Detect which cell encompasses the target text, then output its (X, Y) center coordinate. 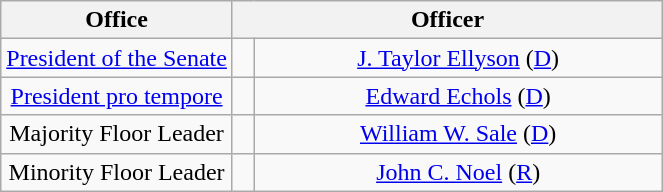
Majority Floor Leader (117, 134)
President pro tempore (117, 96)
President of the Senate (117, 58)
Officer (447, 20)
J. Taylor Ellyson (D) (458, 58)
William W. Sale (D) (458, 134)
Edward Echols (D) (458, 96)
Office (117, 20)
John C. Noel (R) (458, 172)
Minority Floor Leader (117, 172)
